From the cell containing the given text, extract its center point as [X, Y] coordinate. 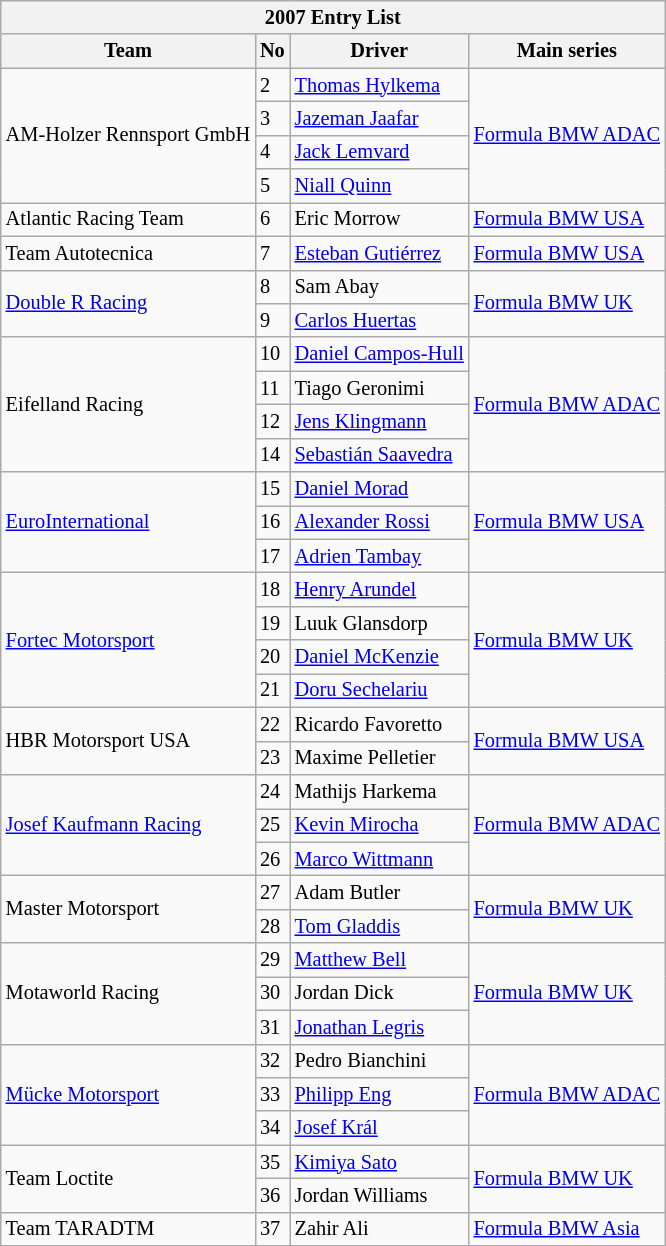
Esteban Gutiérrez [380, 253]
10 [272, 354]
Marco Wittmann [380, 859]
2007 Entry List [333, 17]
31 [272, 1027]
8 [272, 287]
Atlantic Racing Team [128, 219]
16 [272, 522]
Niall Quinn [380, 186]
Tiago Geronimi [380, 388]
Sam Abay [380, 287]
27 [272, 892]
Kimiya Sato [380, 1162]
Formula BMW Asia [567, 1229]
Zahir Ali [380, 1229]
Daniel Campos-Hull [380, 354]
3 [272, 118]
Motaworld Racing [128, 994]
Matthew Bell [380, 960]
34 [272, 1128]
Jonathan Legris [380, 1027]
Team [128, 51]
4 [272, 152]
Carlos Huertas [380, 320]
Mathijs Harkema [380, 791]
Team Loctite [128, 1178]
37 [272, 1229]
29 [272, 960]
Adrien Tambay [380, 556]
12 [272, 421]
18 [272, 589]
2 [272, 85]
19 [272, 623]
Team Autotecnica [128, 253]
Team TARADTM [128, 1229]
33 [272, 1094]
Jordan Williams [380, 1195]
Adam Butler [380, 892]
Maxime Pelletier [380, 758]
24 [272, 791]
35 [272, 1162]
32 [272, 1061]
Josef Král [380, 1128]
17 [272, 556]
Mücke Motorsport [128, 1094]
Sebastián Saavedra [380, 455]
Henry Arundel [380, 589]
9 [272, 320]
23 [272, 758]
Doru Sechelariu [380, 690]
Thomas Hylkema [380, 85]
Main series [567, 51]
Tom Gladdis [380, 926]
Double R Racing [128, 304]
No [272, 51]
Luuk Glansdorp [380, 623]
21 [272, 690]
25 [272, 825]
EuroInternational [128, 522]
5 [272, 186]
36 [272, 1195]
HBR Motorsport USA [128, 740]
Daniel McKenzie [380, 657]
Jordan Dick [380, 993]
Master Motorsport [128, 908]
Jens Klingmann [380, 421]
Jazeman Jaafar [380, 118]
Eifelland Racing [128, 404]
Daniel Morad [380, 489]
Fortec Motorsport [128, 640]
Alexander Rossi [380, 522]
11 [272, 388]
6 [272, 219]
22 [272, 724]
7 [272, 253]
Eric Morrow [380, 219]
15 [272, 489]
AM-Holzer Rennsport GmbH [128, 136]
28 [272, 926]
20 [272, 657]
Kevin Mirocha [380, 825]
Josef Kaufmann Racing [128, 824]
14 [272, 455]
30 [272, 993]
Pedro Bianchini [380, 1061]
Driver [380, 51]
Philipp Eng [380, 1094]
26 [272, 859]
Ricardo Favoretto [380, 724]
Jack Lemvard [380, 152]
